Detect which cell encompasses the target text, then output its (X, Y) center coordinate. 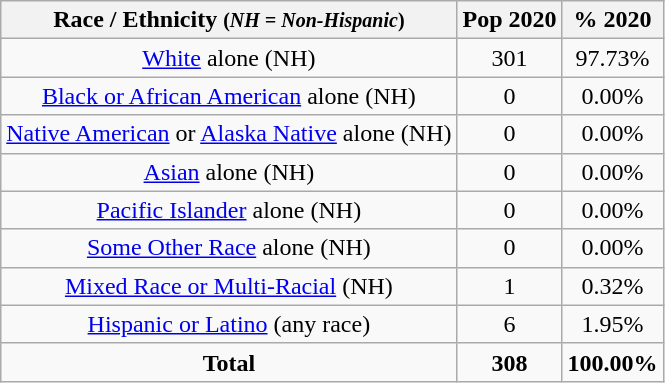
Total (229, 362)
1 (510, 286)
Asian alone (NH) (229, 172)
6 (510, 324)
308 (510, 362)
100.00% (612, 362)
Black or African American alone (NH) (229, 96)
301 (510, 58)
Native American or Alaska Native alone (NH) (229, 134)
Hispanic or Latino (any race) (229, 324)
Race / Ethnicity (NH = Non-Hispanic) (229, 20)
97.73% (612, 58)
Pop 2020 (510, 20)
0.32% (612, 286)
White alone (NH) (229, 58)
Some Other Race alone (NH) (229, 248)
% 2020 (612, 20)
Pacific Islander alone (NH) (229, 210)
1.95% (612, 324)
Mixed Race or Multi-Racial (NH) (229, 286)
